Pinpoint the cell where the given text exists, returning its [x, y] midpoint coordinate. 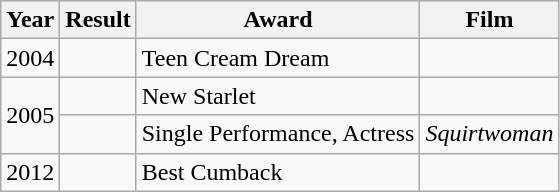
2004 [30, 58]
Teen Cream Dream [278, 58]
Single Performance, Actress [278, 134]
Film [490, 20]
2005 [30, 115]
Year [30, 20]
Best Cumback [278, 172]
Squirtwoman [490, 134]
New Starlet [278, 96]
Result [98, 20]
Award [278, 20]
2012 [30, 172]
